Return the (X, Y) coordinate for the center point of the cell that contains the specified text.  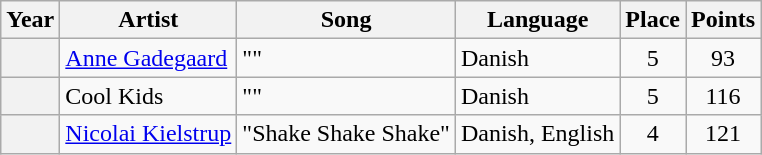
Nicolai Kielstrup (148, 134)
116 (724, 96)
Year (30, 20)
Artist (148, 20)
Language (537, 20)
4 (653, 134)
"Shake Shake Shake" (346, 134)
Anne Gadegaard (148, 58)
Song (346, 20)
93 (724, 58)
Points (724, 20)
Cool Kids (148, 96)
Danish, English (537, 134)
Place (653, 20)
121 (724, 134)
